Pinpoint the cell where the given text exists, returning its [X, Y] midpoint coordinate. 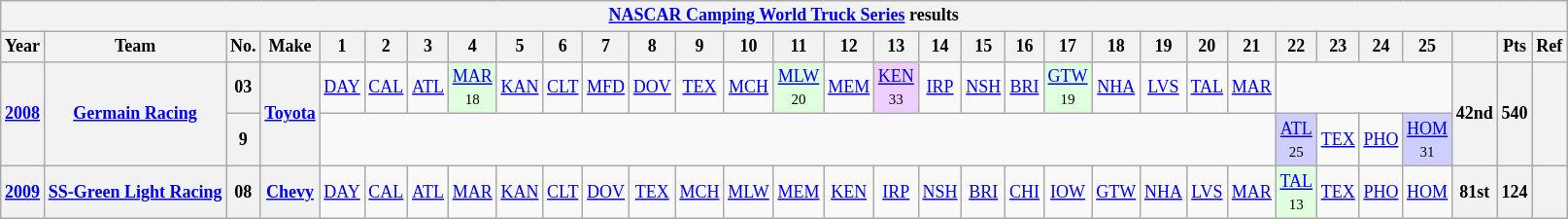
MFD [606, 88]
2009 [23, 192]
2 [387, 47]
24 [1381, 47]
Make [290, 47]
Year [23, 47]
25 [1428, 47]
22 [1296, 47]
ATL25 [1296, 140]
23 [1338, 47]
42nd [1475, 113]
Germain Racing [134, 113]
Pts [1515, 47]
03 [243, 88]
No. [243, 47]
14 [940, 47]
540 [1515, 113]
MLW [748, 192]
17 [1068, 47]
21 [1251, 47]
3 [428, 47]
5 [520, 47]
MLW20 [799, 88]
Chevy [290, 192]
1 [342, 47]
MAR18 [472, 88]
GTW [1116, 192]
NASCAR Camping World Truck Series results [784, 16]
15 [983, 47]
2008 [23, 113]
08 [243, 192]
Toyota [290, 113]
Team [134, 47]
TAL13 [1296, 192]
12 [849, 47]
8 [652, 47]
GTW19 [1068, 88]
13 [896, 47]
KEN [849, 192]
KEN33 [896, 88]
SS-Green Light Racing [134, 192]
81st [1475, 192]
4 [472, 47]
11 [799, 47]
IOW [1068, 192]
124 [1515, 192]
6 [563, 47]
18 [1116, 47]
HOM31 [1428, 140]
16 [1025, 47]
CHI [1025, 192]
19 [1164, 47]
TAL [1207, 88]
20 [1207, 47]
HOM [1428, 192]
10 [748, 47]
Ref [1550, 47]
7 [606, 47]
